From the cell containing the given text, extract its center point as [x, y] coordinate. 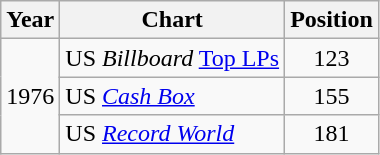
123 [332, 58]
Chart [172, 20]
155 [332, 96]
Year [30, 20]
US Record World [172, 134]
US Cash Box [172, 96]
1976 [30, 96]
181 [332, 134]
US Billboard Top LPs [172, 58]
Position [332, 20]
